Return (x, y) of the center of cell containing provided text 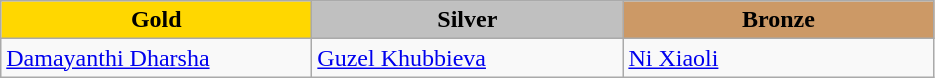
Guzel Khubbieva (468, 58)
Ni Xiaoli (778, 58)
Gold (156, 20)
Damayanthi Dharsha (156, 58)
Bronze (778, 20)
Silver (468, 20)
